Search for the cell housing the specified text and yield its [X, Y] center coordinate. 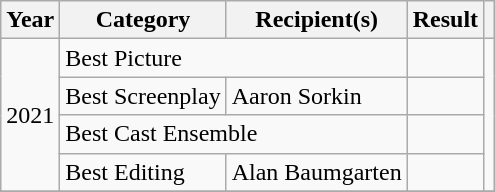
Aaron Sorkin [316, 96]
Best Screenplay [143, 96]
2021 [30, 115]
Year [30, 20]
Alan Baumgarten [316, 172]
Recipient(s) [316, 20]
Result [445, 20]
Best Editing [143, 172]
Best Picture [234, 58]
Category [143, 20]
Best Cast Ensemble [234, 134]
